Identify which cell holds the provided text, then report its (X, Y) central coordinate. 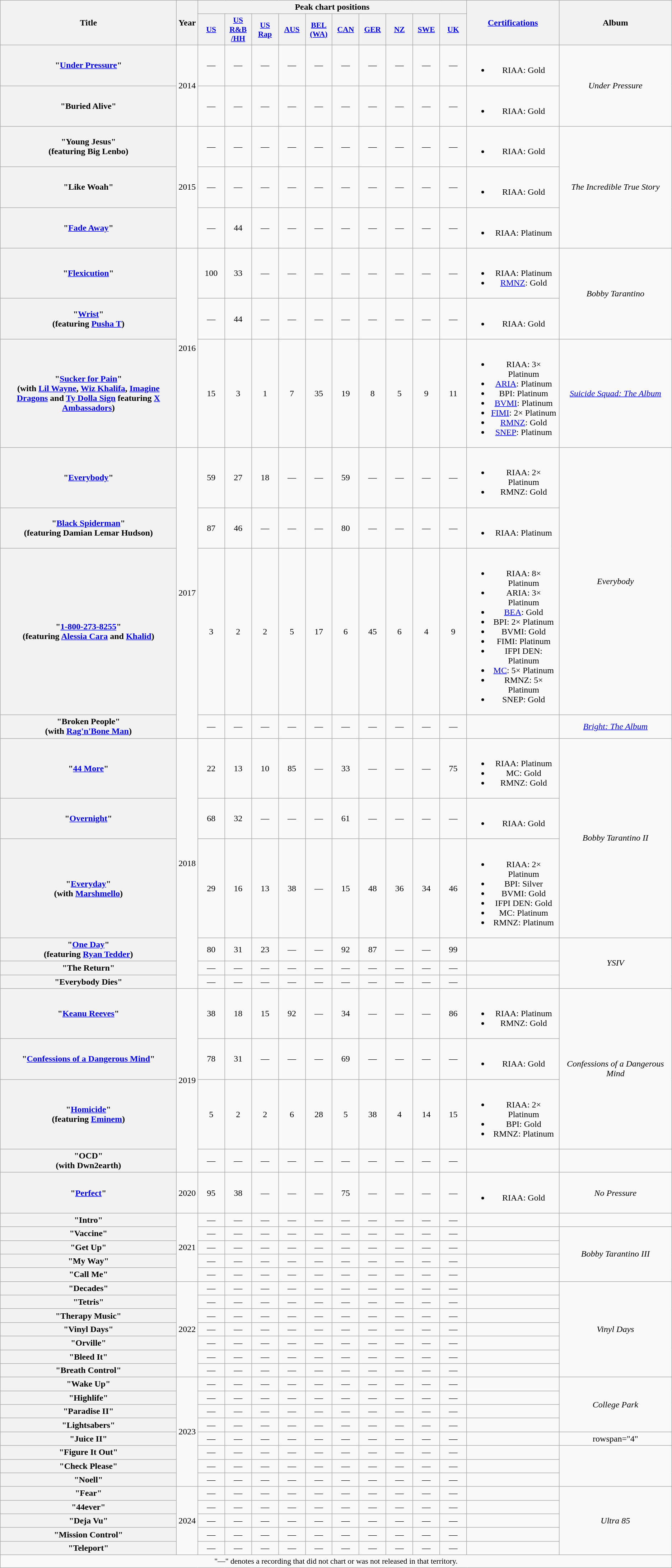
"Fear" (88, 1493)
"Lightsabers" (88, 1425)
"44ever" (88, 1507)
2023 (187, 1432)
"Call Me" (88, 1275)
61 (345, 818)
"My Way" (88, 1261)
RIAA: 8× PlatinumARIA: 3× PlatinumBEA: GoldBPI: 2× PlatinumBVMI: GoldFIMI: PlatinumIFPI DEN: PlatinumMC: 5× PlatinumRMNZ: 5× PlatinumSNEP: Gold (513, 632)
"Fade Away" (88, 228)
BEL (WA) (319, 29)
"Get Up" (88, 1247)
USRap (265, 29)
US (211, 29)
"Therapy Music" (88, 1315)
SWE (426, 29)
"Keanu Reeves" (88, 1014)
"Confessions of a Dangerous Mind" (88, 1059)
"Decades" (88, 1288)
36 (399, 888)
"Vinyl Days" (88, 1329)
2014 (187, 85)
"The Return" (88, 968)
RIAA: 2× PlatinumBPI: GoldRMNZ: Platinum (513, 1114)
Under Pressure (615, 85)
"Vaccine" (88, 1234)
Album (615, 23)
RIAA: PlatinumMC: GoldRMNZ: Gold (513, 768)
"Tetris" (88, 1302)
Bobby Tarantino II (615, 838)
Bobby Tarantino (615, 294)
"Buried Alive" (88, 106)
28 (319, 1114)
Suicide Squad: The Album (615, 393)
"Juice II" (88, 1439)
22 (211, 768)
48 (373, 888)
Bright: The Album (615, 726)
"Breath Control" (88, 1370)
"1-800-273-8255"(featuring Alessia Cara and Khalid) (88, 632)
"Homicide"(featuring Eminem) (88, 1114)
45 (373, 632)
College Park (615, 1405)
2017 (187, 593)
"Wrist"(featuring Pusha T) (88, 319)
32 (238, 818)
rowspan="4" (615, 1439)
"Like Woah" (88, 188)
"Mission Control" (88, 1534)
"Broken People"(with Rag'n'Bone Man) (88, 726)
"Everybody Dies" (88, 982)
35 (319, 393)
"44 More" (88, 768)
"One Day"(featuring Ryan Tedder) (88, 949)
RIAA: 2× PlatinumBPI: SilverBVMI: GoldIFPI DEN: GoldMC: PlatinumRMNZ: Platinum (513, 888)
"Bleed It" (88, 1357)
USR&B/HH (238, 29)
"Under Pressure" (88, 65)
100 (211, 273)
No Pressure (615, 1193)
2021 (187, 1247)
2018 (187, 863)
"Paradise II" (88, 1411)
"Overnight" (88, 818)
"Sucker for Pain"(with Lil Wayne, Wiz Khalifa, Imagine Dragons and Ty Dolla Sign featuring X Ambassadors) (88, 393)
19 (345, 393)
95 (211, 1193)
2016 (187, 348)
"Highlife" (88, 1398)
10 (265, 768)
"Flexicution" (88, 273)
"Wake Up" (88, 1384)
Peak chart positions (332, 7)
"Orville" (88, 1343)
7 (292, 393)
"Teleport" (88, 1548)
"Everyday"(with Marshmello) (88, 888)
The Incredible True Story (615, 188)
8 (373, 393)
UK (453, 29)
Year (187, 23)
78 (211, 1059)
Title (88, 23)
"Noell" (88, 1480)
23 (265, 949)
YSIV (615, 963)
Confessions of a Dangerous Mind (615, 1069)
69 (345, 1059)
"OCD"(with Dwn2earth) (88, 1161)
17 (319, 632)
27 (238, 478)
16 (238, 888)
Vinyl Days (615, 1329)
2022 (187, 1329)
Bobby Tarantino III (615, 1254)
86 (453, 1014)
"Perfect" (88, 1193)
RIAA: 2× PlatinumRMNZ: Gold (513, 478)
68 (211, 818)
AUS (292, 29)
CAN (345, 29)
Certifications (513, 23)
"Everybody" (88, 478)
85 (292, 768)
2019 (187, 1081)
2020 (187, 1193)
"Deja Vu" (88, 1521)
"Check Please" (88, 1466)
NZ (399, 29)
2024 (187, 1521)
GER (373, 29)
"Figure It Out" (88, 1452)
"Intro" (88, 1220)
11 (453, 393)
"Young Jesus"(featuring Big Lenbo) (88, 147)
"Black Spiderman"(featuring Damian Lemar Hudson) (88, 528)
Ultra 85 (615, 1521)
14 (426, 1114)
RIAA: 3× PlatinumARIA: PlatinumBPI: PlatinumBVMI: PlatinumFIMI: 2× PlatinumRMNZ: GoldSNEP: Platinum (513, 393)
29 (211, 888)
Everybody (615, 581)
1 (265, 393)
"—" denotes a recording that did not chart or was not released in that territory. (336, 1561)
2015 (187, 188)
99 (453, 949)
